Capture the cell that displays the provided text and extract its [X, Y] central coordinate. 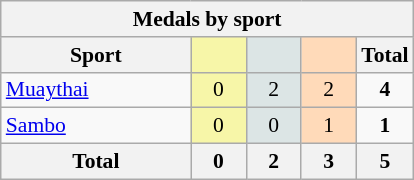
Sport [96, 55]
3 [328, 162]
Sambo [96, 126]
5 [384, 162]
Muaythai [96, 90]
4 [384, 90]
Medals by sport [208, 19]
